Identify which cell holds the provided text, then report its [X, Y] central coordinate. 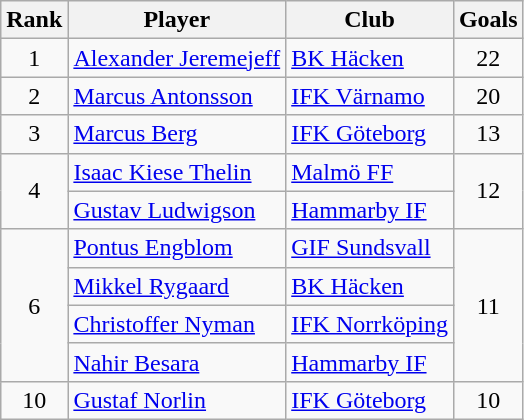
Gustav Ludwigson [177, 210]
Isaac Kiese Thelin [177, 172]
6 [34, 305]
22 [488, 58]
Player [177, 20]
Marcus Antonsson [177, 96]
IFK Norrköping [370, 324]
Pontus Engblom [177, 248]
GIF Sundsvall [370, 248]
13 [488, 134]
20 [488, 96]
1 [34, 58]
2 [34, 96]
Club [370, 20]
Gustaf Norlin [177, 400]
Goals [488, 20]
4 [34, 191]
12 [488, 191]
3 [34, 134]
Marcus Berg [177, 134]
Malmö FF [370, 172]
Mikkel Rygaard [177, 286]
Rank [34, 20]
Alexander Jeremejeff [177, 58]
Christoffer Nyman [177, 324]
IFK Värnamo [370, 96]
11 [488, 305]
Nahir Besara [177, 362]
